Capture the cell that displays the provided text and extract its (X, Y) central coordinate. 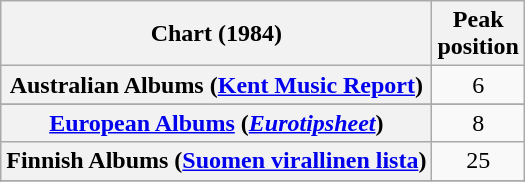
6 (478, 85)
European Albums (Eurotipsheet) (216, 123)
8 (478, 123)
Finnish Albums (Suomen virallinen lista) (216, 161)
Peakposition (478, 34)
Chart (1984) (216, 34)
25 (478, 161)
Australian Albums (Kent Music Report) (216, 85)
